Detect which cell encompasses the target text, then output its [x, y] center coordinate. 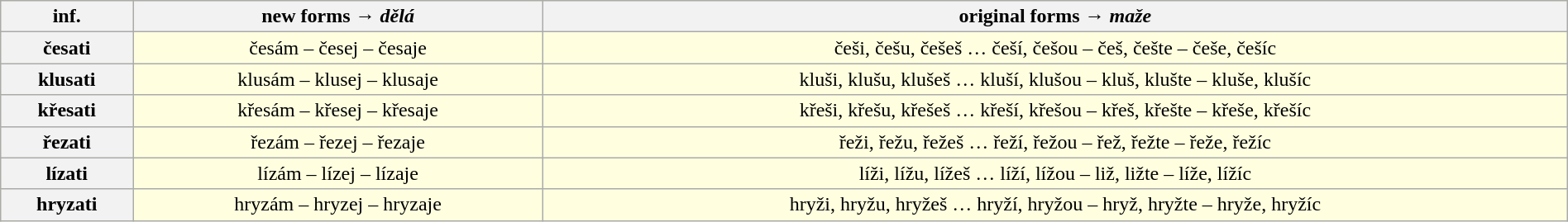
řeži, řežu, řežeš … řeží, řežou – řež, řežte – řeže, řežíc [1055, 142]
lízám – lízej – lízaje [338, 173]
řezám – řezej – řezaje [338, 142]
česám – česej – česaje [338, 48]
klusati [67, 79]
klusám – klusej – klusaje [338, 79]
hryzám – hryzej – hryzaje [338, 205]
češi, češu, češeš … češí, češou – češ, češte – češe, češíc [1055, 48]
česati [67, 48]
křesati [67, 111]
líži, lížu, lížeš … líží, lížou – liž, ližte – líže, lížíc [1055, 173]
inf. [67, 17]
křeši, křešu, křešeš … křeší, křešou – křeš, křešte – křeše, křešíc [1055, 111]
řezati [67, 142]
kluši, klušu, klušeš … kluší, klušou – kluš, klušte – kluše, klušíc [1055, 79]
lízati [67, 173]
hryži, hryžu, hryžeš … hryží, hryžou – hryž, hryžte – hryže, hryžíc [1055, 205]
hryzati [67, 205]
new forms → dělá [338, 17]
original forms → maže [1055, 17]
křesám – křesej – křesaje [338, 111]
